For the text-containing cell, return its midpoint in [x, y] coordinate format. 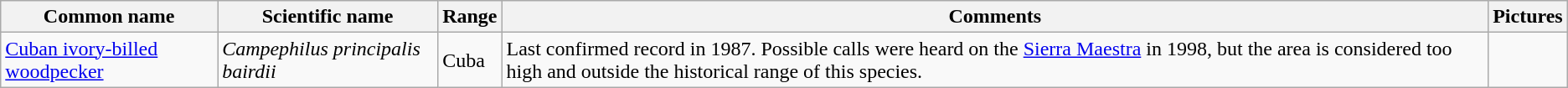
Pictures [1528, 17]
Cuba [470, 60]
Range [470, 17]
Comments [995, 17]
Cuban ivory-billed woodpecker [109, 60]
Common name [109, 17]
Scientific name [328, 17]
Campephilus principalis bairdii [328, 60]
